Determine the (X, Y) coordinate at the center of the cell enclosing the given text.  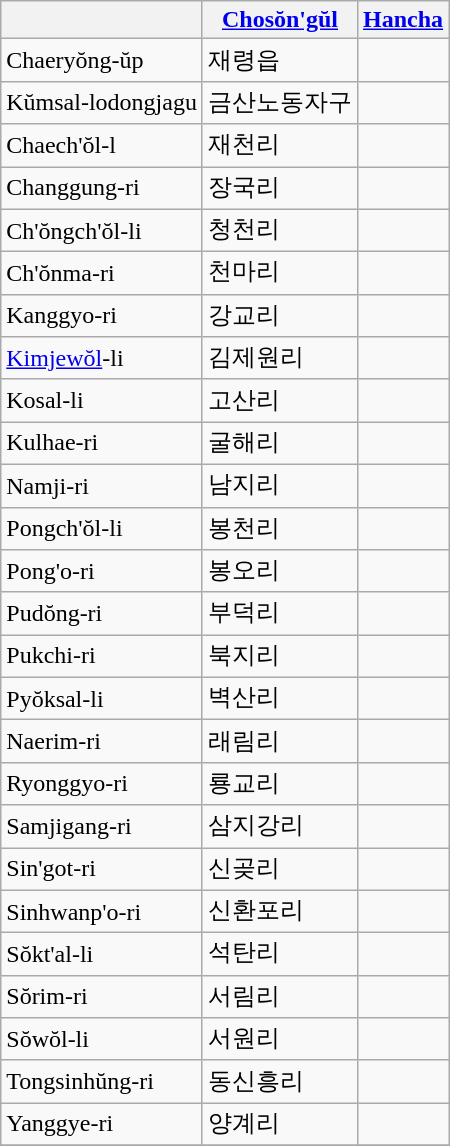
Pukchi-ri (102, 656)
Chaeryŏng-ŭp (102, 60)
Sinhwanp'o-ri (102, 912)
Kosal-li (102, 400)
금산노동자구 (280, 102)
Pudŏng-ri (102, 614)
동신흥리 (280, 1082)
Ch'ŏnma-ri (102, 274)
천마리 (280, 274)
부덕리 (280, 614)
Ch'ŏngch'ŏl-li (102, 230)
Ryonggyo-ri (102, 784)
양계리 (280, 1124)
서원리 (280, 1040)
재천리 (280, 146)
Samjigang-ri (102, 826)
Tongsinhŭng-ri (102, 1082)
재령읍 (280, 60)
Sŏkt'al-li (102, 954)
Changgung-ri (102, 188)
굴해리 (280, 444)
Kanggyo-ri (102, 316)
남지리 (280, 486)
봉오리 (280, 572)
래림리 (280, 742)
강교리 (280, 316)
Chosŏn'gŭl (280, 20)
서림리 (280, 996)
석탄리 (280, 954)
Sŏwŏl-li (102, 1040)
청천리 (280, 230)
Naerim-ri (102, 742)
김제원리 (280, 358)
Kŭmsal-lodongjagu (102, 102)
Chaech'ŏl-l (102, 146)
Sin'got-ri (102, 870)
Sŏrim-ri (102, 996)
벽산리 (280, 698)
Namji-ri (102, 486)
룡교리 (280, 784)
신곶리 (280, 870)
봉천리 (280, 528)
Yanggye-ri (102, 1124)
고산리 (280, 400)
Kimjewŏl-li (102, 358)
신환포리 (280, 912)
북지리 (280, 656)
Pong'o-ri (102, 572)
삼지강리 (280, 826)
Pongch'ŏl-li (102, 528)
Kulhae-ri (102, 444)
Hancha (404, 20)
Pyŏksal-li (102, 698)
장국리 (280, 188)
